Return the (x, y) coordinate for the center point of the cell that contains the specified text.  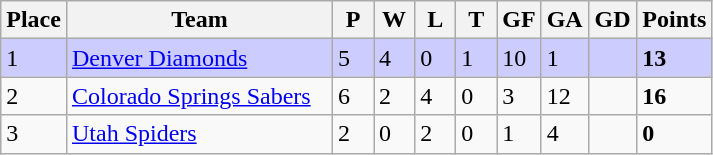
GF (519, 20)
Points (674, 20)
L (436, 20)
Place (34, 20)
T (476, 20)
13 (674, 58)
GA (564, 20)
Utah Spiders (199, 134)
12 (564, 96)
P (354, 20)
Colorado Springs Sabers (199, 96)
6 (354, 96)
16 (674, 96)
GD (612, 20)
Team (199, 20)
W (394, 20)
10 (519, 58)
5 (354, 58)
Denver Diamonds (199, 58)
